Return (X, Y) of the center of cell containing provided text 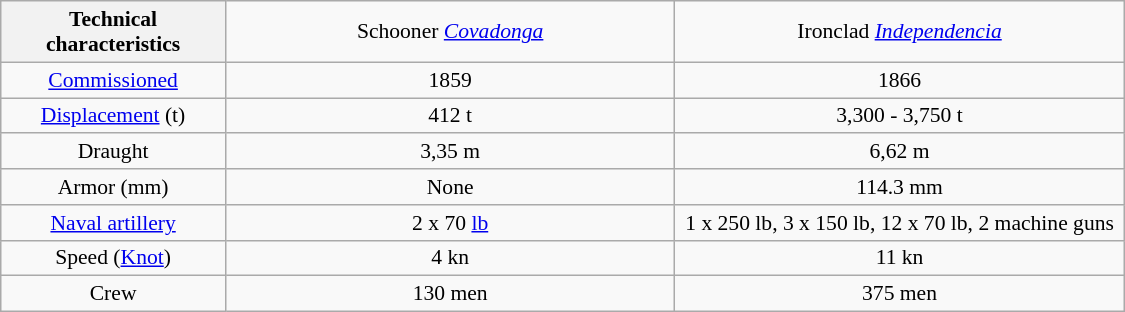
3,35 m (450, 152)
Crew (114, 294)
Ironclad Independencia (900, 32)
375 men (900, 294)
4 kn (450, 258)
1 x 250 lb, 3 x 150 lb, 12 x 70 lb, 2 machine guns (900, 223)
1859 (450, 80)
2 x 70 lb (450, 223)
Speed (Knot) (114, 258)
130 men (450, 294)
Armor (mm) (114, 187)
1866 (900, 80)
114.3 mm (900, 187)
11 kn (900, 258)
412 t (450, 116)
6,62 m (900, 152)
None (450, 187)
Schooner Covadonga (450, 32)
Technical characteristics (114, 32)
3,300 - 3,750 t (900, 116)
Commissioned (114, 80)
Naval artillery (114, 223)
Displacement (t) (114, 116)
Draught (114, 152)
